Return [X, Y] of the center of cell containing provided text 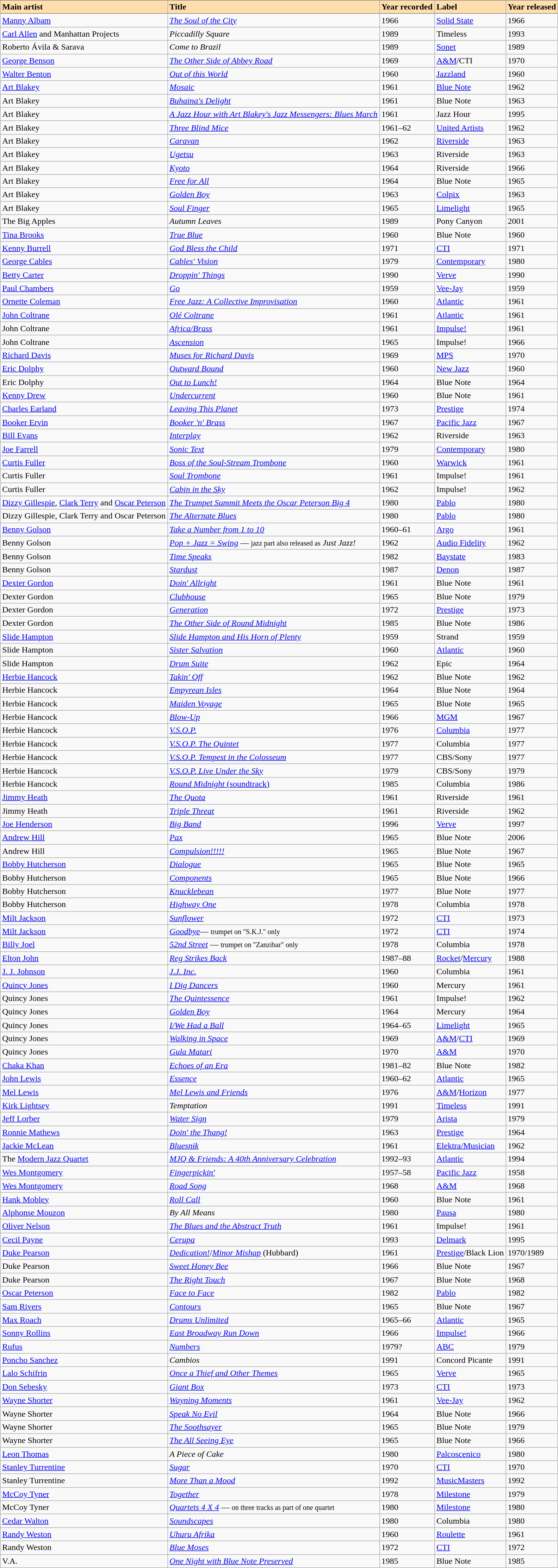
Soundscapes [274, 1521]
Rocket/Mercury [470, 958]
V.S.O.P. [274, 730]
1981–82 [407, 1065]
Lalo Schifrin [84, 1373]
Pax [274, 838]
Wayning Moments [274, 1400]
MPS [470, 355]
1983 [532, 556]
Bluesnik [274, 1146]
Prestige/Black Lion [470, 1253]
Outward Bound [274, 369]
Free for All [274, 181]
Roberto Ávila & Sarava [84, 47]
The Soul of the City [274, 20]
V.S.O.P. Live Under the Sky [274, 770]
Max Roach [84, 1320]
Autumn Leaves [274, 221]
Kenny Drew [84, 396]
2006 [532, 838]
The Other Side of Round Midnight [274, 623]
Year recorded [407, 7]
Leon Thomas [84, 1454]
A Jazz Hour with Art Blakey's Jazz Messengers: Blues March [274, 114]
Kenny Burrell [84, 248]
J. J. Johnson [84, 971]
The Alternate Blues [274, 516]
Don Sebesky [84, 1387]
Paul Chambers [84, 288]
Doin' Allright [274, 583]
Sonic Text [274, 449]
Booker 'n' Brass [274, 422]
Sugar [274, 1467]
1988 [532, 958]
Piccadilly Square [274, 34]
God Bless the Child [274, 248]
Droppin' Things [274, 275]
Delmark [470, 1239]
Title [274, 7]
Go [274, 288]
2001 [532, 221]
Muses for Richard Davis [274, 355]
Pausa [470, 1213]
Cedar Walton [84, 1521]
The Blues and the Abstract Truth [274, 1226]
Contours [274, 1306]
Warwick [470, 462]
Face to Face [274, 1293]
1958 [532, 1172]
Temptation [274, 1106]
Knucklebean [274, 891]
Cecil Payne [84, 1239]
Stardust [274, 569]
Soul Finger [274, 208]
Palcoscenico [470, 1454]
I Dig Dancers [274, 985]
1965–66 [407, 1320]
Oscar Peterson [84, 1293]
Fingerpickin' [274, 1172]
The Right Touch [274, 1280]
Baystate [470, 556]
More Than a Mood [274, 1481]
Triple Threat [274, 811]
Dedication!/Minor Mishap (Hubbard) [274, 1253]
Year released [532, 7]
Manny Albam [84, 20]
Echoes of an Era [274, 1065]
The Quota [274, 797]
Cabin in the Sky [274, 489]
Time Speaks [274, 556]
Cerupa [274, 1239]
Blue Moses [274, 1548]
Slide Hampton and His Horn of Plenty [274, 637]
Speak No Evil [274, 1413]
Round Midnight (soundtrack) [274, 784]
1970/1989 [532, 1253]
V.S.O.P. Tempest in the Colosseum [274, 757]
Cambios [274, 1360]
Main artist [84, 7]
Uhuru Afrika [274, 1534]
Dialogue [274, 864]
ABC [470, 1347]
1994 [532, 1159]
A&M/Horizon [470, 1092]
1987–88 [407, 958]
Mosaic [274, 87]
The Quintessence [274, 998]
Maiden Voyage [274, 704]
V.S.O.P. The Quintet [274, 744]
Take a Number from 1 to 10 [274, 529]
Ornette Coleman [84, 302]
Kyoto [274, 168]
Road Song [274, 1186]
Bill Evans [84, 436]
Roulette [470, 1534]
1992–93 [407, 1159]
Solid State [470, 20]
Billy Joel [84, 945]
1964–65 [407, 1025]
The Other Side of Abbey Road [274, 61]
Richard Davis [84, 355]
Oliver Nelson [84, 1226]
The All Seeing Eye [274, 1440]
52nd Street — trumpet on "Zanzibar" only [274, 945]
Generation [274, 610]
Mel Lewis and Friends [274, 1092]
Giant Box [274, 1387]
Betty Carter [84, 275]
1997 [532, 824]
Label [470, 7]
Blow-Up [274, 717]
Rufus [84, 1347]
1957–58 [407, 1172]
1961–62 [407, 127]
Water Sign [274, 1119]
Arista [470, 1119]
Epic [470, 663]
Tina Brooks [84, 235]
Components [274, 878]
Joe Henderson [84, 824]
The Modern Jazz Quartet [84, 1159]
Numbers [274, 1347]
Caravan [274, 141]
The Soothsayer [274, 1427]
Kirk Lightsey [84, 1106]
Denon [470, 569]
Together [274, 1494]
Sonet [470, 47]
Out to Lunch! [274, 382]
Ugetsu [274, 154]
A Piece of Cake [274, 1454]
Argo [470, 529]
Walking in Space [274, 1039]
Cables' Vision [274, 262]
Audio Fidelity [470, 543]
Clubhouse [274, 597]
Come to Brazil [274, 47]
Free Jazz: A Collective Improvisation [274, 302]
Big Band [274, 824]
By All Means [274, 1213]
Drums Unlimited [274, 1320]
Pop + Jazz = Swing — jazz part also released as Just Jazz! [274, 543]
Empyrean Isles [274, 690]
I/We Had a Ball [274, 1025]
Concord Picante [470, 1360]
MusicMasters [470, 1481]
Jackie McLean [84, 1146]
Sonny Rollins [84, 1333]
One Night with Blue Note Preserved [274, 1561]
Goodbye— trumpet on "S.K.J." only [274, 931]
Takin' Off [274, 677]
Elton John [84, 958]
George Cables [84, 262]
Walter Benton [84, 74]
Pony Canyon [470, 221]
Alphonse Mouzon [84, 1213]
Three Blind Mice [274, 127]
Essence [274, 1079]
MJQ & Friends: A 40th Anniversary Celebration [274, 1159]
Reg Strikes Back [274, 958]
John Lewis [84, 1079]
Mel Lewis [84, 1092]
The Trumpet Summit Meets the Oscar Peterson Big 4 [274, 503]
Ronnie Mathews [84, 1132]
Elektra/Musician [470, 1146]
Roll Call [274, 1199]
Drum Suite [274, 663]
Interplay [274, 436]
New Jazz [470, 369]
The Big Apples [84, 221]
Poncho Sanchez [84, 1360]
J.J. Inc. [274, 971]
MGM [470, 717]
Quartets 4 X 4 — on three tracks as part of one quartet [274, 1507]
Hank Mobley [84, 1199]
Sam Rivers [84, 1306]
Once a Thief and Other Themes [274, 1373]
Doin' the Thang! [274, 1132]
Carl Allen and Manhattan Projects [84, 34]
1960–62 [407, 1079]
George Benson [84, 61]
Buhaina's Delight [274, 101]
Strand [470, 637]
Ascension [274, 342]
Compulsion!!!!! [274, 851]
Jazz Hour [470, 114]
Booker Ervin [84, 422]
Highway One [274, 905]
Colpix [470, 195]
True Blue [274, 235]
Chaka Khan [84, 1065]
Out of this World [274, 74]
Africa/Brass [274, 328]
Charles Earland [84, 409]
Sweet Honey Bee [274, 1266]
Undercurrent [274, 396]
East Broadway Run Down [274, 1333]
Boss of the Soul-Stream Trombone [274, 462]
Sister Salvation [274, 650]
Olé Coltrane [274, 315]
1996 [407, 824]
Jeff Lorber [84, 1119]
Gula Matari [274, 1052]
Sunflower [274, 918]
V.A. [84, 1561]
Leaving This Planet [274, 409]
Soul Trombone [274, 476]
1960–61 [407, 529]
United Artists [470, 127]
Jazzland [470, 74]
Joe Farrell [84, 449]
1979? [407, 1347]
